Output the (X, Y) coordinate of the center of the cell containing the given text.  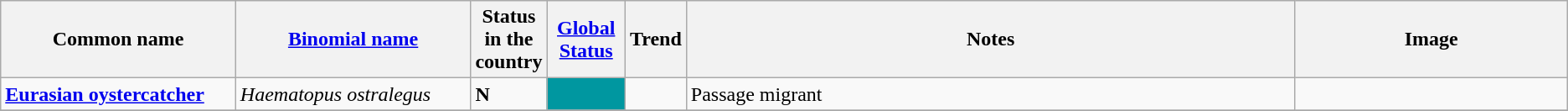
Haematopus ostralegus (353, 94)
Status in the country (509, 40)
Trend (655, 40)
Image (1431, 40)
Global Status (586, 40)
Passage migrant (990, 94)
Binomial name (353, 40)
Notes (990, 40)
Eurasian oystercatcher (119, 94)
N (509, 94)
Common name (119, 40)
